Output the (x, y) coordinate of the center of the cell containing the given text.  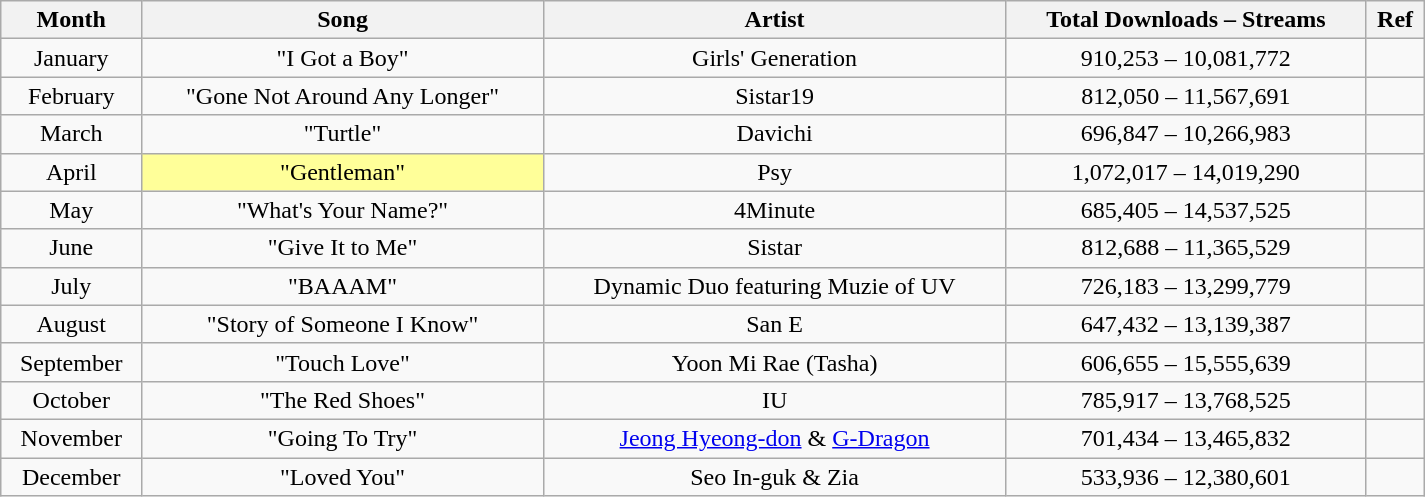
"Story of Someone I Know" (343, 324)
November (72, 438)
June (72, 248)
April (72, 172)
812,050 – 11,567,691 (1186, 96)
December (72, 477)
701,434 – 13,465,832 (1186, 438)
"The Red Shoes" (343, 400)
785,917 – 13,768,525 (1186, 400)
533,936 – 12,380,601 (1186, 477)
726,183 – 13,299,779 (1186, 286)
Jeong Hyeong-don & G-Dragon (774, 438)
Seo In-guk & Zia (774, 477)
October (72, 400)
Artist (774, 20)
August (72, 324)
May (72, 210)
"Turtle" (343, 134)
July (72, 286)
"Gone Not Around Any Longer" (343, 96)
Total Downloads – Streams (1186, 20)
Girls' Generation (774, 58)
"Touch Love" (343, 362)
606,655 – 15,555,639 (1186, 362)
Sistar19 (774, 96)
1,072,017 – 14,019,290 (1186, 172)
February (72, 96)
"Gentleman" (343, 172)
Sistar (774, 248)
January (72, 58)
812,688 – 11,365,529 (1186, 248)
Dynamic Duo featuring Muzie of UV (774, 286)
September (72, 362)
Psy (774, 172)
"BAAAM" (343, 286)
Yoon Mi Rae (Tasha) (774, 362)
910,253 – 10,081,772 (1186, 58)
IU (774, 400)
"I Got a Boy" (343, 58)
647,432 – 13,139,387 (1186, 324)
Month (72, 20)
685,405 – 14,537,525 (1186, 210)
"Going To Try" (343, 438)
Song (343, 20)
March (72, 134)
San E (774, 324)
Ref (1395, 20)
"Give It to Me" (343, 248)
Davichi (774, 134)
696,847 – 10,266,983 (1186, 134)
4Minute (774, 210)
"What's Your Name?" (343, 210)
"Loved You" (343, 477)
